Capture the cell that displays the provided text and extract its [x, y] central coordinate. 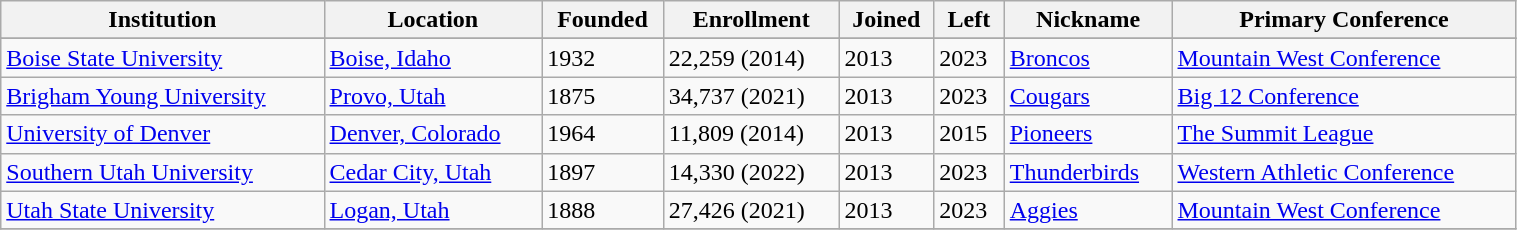
Provo, Utah [433, 96]
Utah State University [162, 210]
Joined [886, 20]
Nickname [1088, 20]
University of Denver [162, 134]
1932 [603, 58]
Cedar City, Utah [433, 172]
2015 [970, 134]
Big 12 Conference [1344, 96]
Primary Conference [1344, 20]
Institution [162, 20]
Logan, Utah [433, 210]
27,426 (2021) [751, 210]
Aggies [1088, 210]
1897 [603, 172]
Brigham Young University [162, 96]
Western Athletic Conference [1344, 172]
Founded [603, 20]
11,809 (2014) [751, 134]
Denver, Colorado [433, 134]
Broncos [1088, 58]
1964 [603, 134]
Boise, Idaho [433, 58]
Cougars [1088, 96]
1875 [603, 96]
22,259 (2014) [751, 58]
Left [970, 20]
Boise State University [162, 58]
34,737 (2021) [751, 96]
Thunderbirds [1088, 172]
1888 [603, 210]
Pioneers [1088, 134]
The Summit League [1344, 134]
Southern Utah University [162, 172]
Enrollment [751, 20]
Location [433, 20]
14,330 (2022) [751, 172]
